Capture the cell that displays the provided text and extract its (x, y) central coordinate. 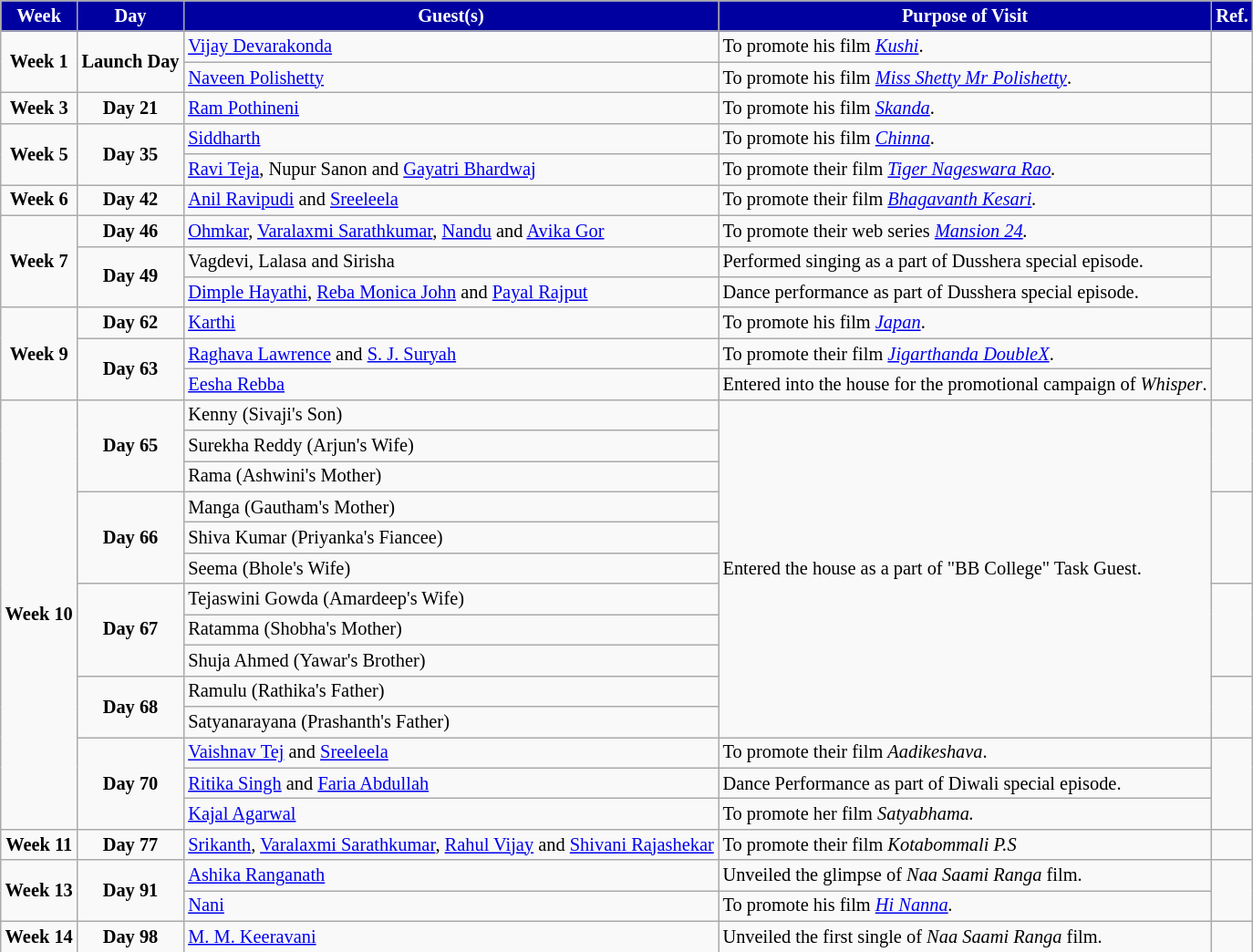
Week 1 (39, 62)
Day (131, 16)
Dance Performance as part of Diwali special episode. (965, 783)
Week 10 (39, 615)
Day 66 (131, 538)
Vijay Devarakonda (450, 47)
Day 65 (131, 445)
Rama (Ashwini's Mother) (450, 476)
Week 13 (39, 890)
To promote their film Kotabommali P.S (965, 844)
Week (39, 16)
Entered into the house for the promotional campaign of Whisper. (965, 384)
Day 21 (131, 108)
Manga (Gautham's Mother) (450, 507)
Ram Pothineni (450, 108)
Shiva Kumar (Priyanka's Fiancee) (450, 537)
Day 77 (131, 844)
Week 5 (39, 153)
To promote their film Aadikeshava. (965, 752)
Performed singing as a part of Dusshera special episode. (965, 262)
Ramulu (Rathika's Father) (450, 691)
Day 91 (131, 890)
Day 35 (131, 153)
Unveiled the glimpse of Naa Saami Ranga film. (965, 875)
To promote their web series Mansion 24. (965, 231)
Day 49 (131, 277)
Ashika Ranganath (450, 875)
Siddharth (450, 139)
Entered the house as a part of "BB College" Task Guest. (965, 568)
Day 70 (131, 782)
Purpose of Visit (965, 16)
Guest(s) (450, 16)
Raghava Lawrence and S. J. Suryah (450, 354)
Week 6 (39, 200)
Day 68 (131, 706)
Vaishnav Tej and Sreeleela (450, 752)
Week 7 (39, 261)
Day 98 (131, 936)
Ref. (1231, 16)
Day 63 (131, 368)
Ritika Singh and Faria Abdullah (450, 783)
To promote his film Skanda. (965, 108)
Nani (450, 905)
Shuja Ahmed (Yawar's Brother) (450, 660)
To promote her film Satyabhama. (965, 813)
Srikanth, Varalaxmi Sarathkumar, Rahul Vijay and Shivani Rajashekar (450, 844)
Week 3 (39, 108)
Satyanarayana (Prashanth's Father) (450, 721)
Dimple Hayathi, Reba Monica John and Payal Rajput (450, 292)
Day 67 (131, 629)
Week 14 (39, 936)
To promote his film Chinna. (965, 139)
Unveiled the first single of Naa Saami Ranga film. (965, 936)
M. M. Keeravani (450, 936)
Ohmkar, Varalaxmi Sarathkumar, Nandu and Avika Gor (450, 231)
Day 42 (131, 200)
Week 9 (39, 354)
Vagdevi, Lalasa and Sirisha (450, 262)
Kenny (Sivaji's Son) (450, 415)
Seema (Bhole's Wife) (450, 568)
Week 11 (39, 844)
Launch Day (131, 62)
Ratamma (Shobha's Mother) (450, 629)
Karthi (450, 323)
To promote their film Tiger Nageswara Rao. (965, 170)
To promote their film Bhagavanth Kesari. (965, 200)
Anil Ravipudi and Sreeleela (450, 200)
To promote his film Hi Nanna. (965, 905)
Surekha Reddy (Arjun's Wife) (450, 446)
To promote his film Miss Shetty Mr Polishetty. (965, 78)
To promote his film Japan. (965, 323)
To promote their film Jigarthanda DoubleX. (965, 354)
Eesha Rebba (450, 384)
Day 46 (131, 231)
Naveen Polishetty (450, 78)
Day 62 (131, 323)
Tejaswini Gowda (Amardeep's Wife) (450, 599)
To promote his film Kushi. (965, 47)
Dance performance as part of Dusshera special episode. (965, 292)
Kajal Agarwal (450, 813)
Ravi Teja, Nupur Sanon and Gayatri Bhardwaj (450, 170)
